Locate the cell with the specified text and output its [x, y] center coordinate. 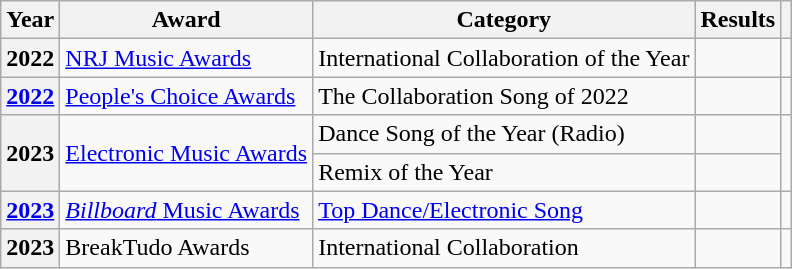
People's Choice Awards [186, 96]
Dance Song of the Year (Radio) [504, 134]
NRJ Music Awards [186, 58]
International Collaboration of the Year [504, 58]
Remix of the Year [504, 172]
BreakTudo Awards [186, 248]
Award [186, 20]
Category [504, 20]
Billboard Music Awards [186, 210]
Results [738, 20]
Electronic Music Awards [186, 153]
Top Dance/Electronic Song [504, 210]
The Collaboration Song of 2022 [504, 96]
Year [30, 20]
International Collaboration [504, 248]
